Search for the cell housing the specified text and yield its (X, Y) center coordinate. 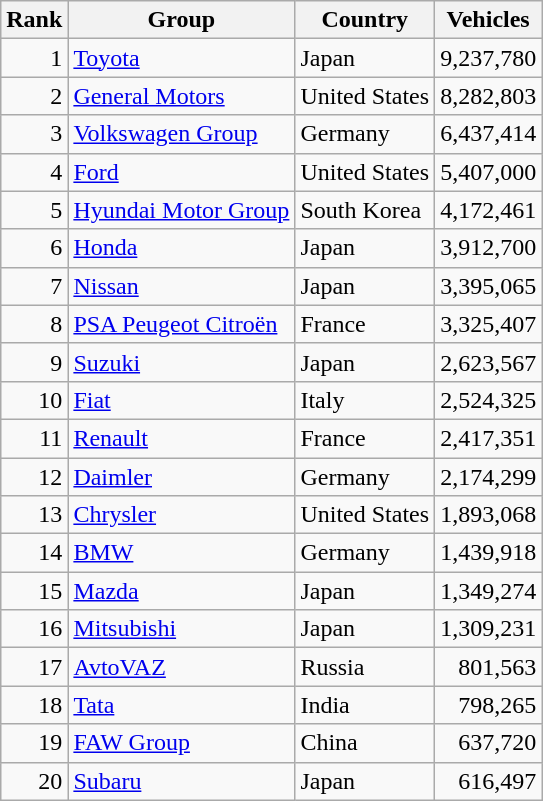
Group (182, 20)
2,623,567 (488, 362)
6 (34, 248)
4 (34, 172)
Ford (182, 172)
4,172,461 (488, 210)
Daimler (182, 477)
Country (365, 20)
Mazda (182, 591)
2,524,325 (488, 400)
Nissan (182, 286)
7 (34, 286)
Italy (365, 400)
Hyundai Motor Group (182, 210)
616,497 (488, 781)
Fiat (182, 400)
1,439,918 (488, 553)
PSA Peugeot Citroën (182, 324)
10 (34, 400)
Subaru (182, 781)
Vehicles (488, 20)
Suzuki (182, 362)
South Korea (365, 210)
13 (34, 515)
1,893,068 (488, 515)
6,437,414 (488, 134)
Mitsubishi (182, 629)
16 (34, 629)
Toyota (182, 58)
19 (34, 743)
India (365, 705)
9 (34, 362)
12 (34, 477)
801,563 (488, 667)
15 (34, 591)
Volkswagen Group (182, 134)
Tata (182, 705)
2 (34, 96)
2,417,351 (488, 438)
14 (34, 553)
3,912,700 (488, 248)
Rank (34, 20)
3,325,407 (488, 324)
8,282,803 (488, 96)
8 (34, 324)
FAW Group (182, 743)
637,720 (488, 743)
Renault (182, 438)
2,174,299 (488, 477)
17 (34, 667)
798,265 (488, 705)
18 (34, 705)
Chrysler (182, 515)
1 (34, 58)
3,395,065 (488, 286)
1,309,231 (488, 629)
BMW (182, 553)
China (365, 743)
1,349,274 (488, 591)
5 (34, 210)
Russia (365, 667)
20 (34, 781)
5,407,000 (488, 172)
9,237,780 (488, 58)
AvtoVAZ (182, 667)
General Motors (182, 96)
3 (34, 134)
11 (34, 438)
Honda (182, 248)
